Pinpoint the cell where the given text exists, returning its (X, Y) midpoint coordinate. 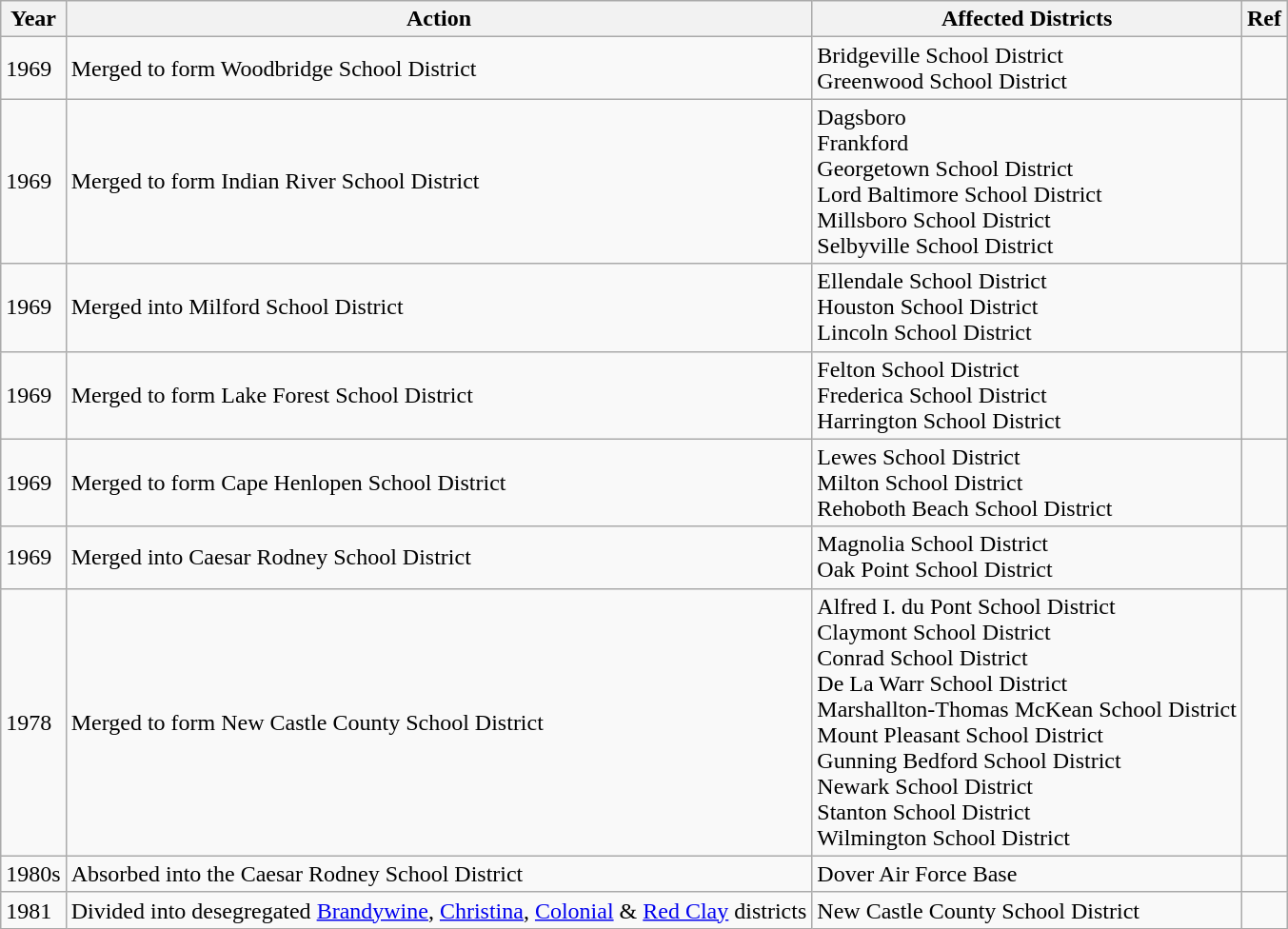
New Castle County School District (1027, 910)
Merged to form Woodbridge School District (439, 69)
1980s (33, 874)
Year (33, 19)
Merged to form Lake Forest School District (439, 395)
Ref (1264, 19)
Affected Districts (1027, 19)
Merged to form New Castle County School District (439, 721)
Merged to form Cape Henlopen School District (439, 483)
Merged to form Indian River School District (439, 181)
Ellendale School District Houston School District Lincoln School District (1027, 307)
1981 (33, 910)
Felton School District Frederica School District Harrington School District (1027, 395)
Lewes School District Milton School District Rehoboth Beach School District (1027, 483)
1978 (33, 721)
Dover Air Force Base (1027, 874)
Divided into desegregated Brandywine, Christina, Colonial & Red Clay districts (439, 910)
Magnolia School District Oak Point School District (1027, 558)
Dagsboro Frankford Georgetown School District Lord Baltimore School District Millsboro School District Selbyville School District (1027, 181)
Bridgeville School District Greenwood School District (1027, 69)
Merged into Milford School District (439, 307)
Action (439, 19)
Absorbed into the Caesar Rodney School District (439, 874)
Merged into Caesar Rodney School District (439, 558)
